Find where the given text appears and provide that cell's center as (X, Y) coordinate. 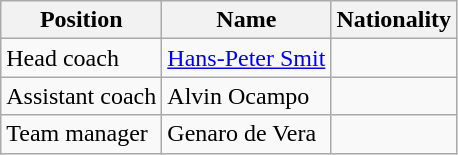
Nationality (394, 20)
Alvin Ocampo (246, 96)
Genaro de Vera (246, 134)
Hans-Peter Smit (246, 58)
Position (82, 20)
Head coach (82, 58)
Team manager (82, 134)
Name (246, 20)
Assistant coach (82, 96)
